Scan for the cell matching the given text and deliver its (x, y) coordinate at center. 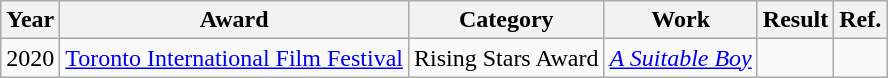
A Suitable Boy (680, 58)
Year (30, 20)
Rising Stars Award (506, 58)
Category (506, 20)
Ref. (860, 20)
Toronto International Film Festival (234, 58)
Work (680, 20)
2020 (30, 58)
Result (795, 20)
Award (234, 20)
